For the text-containing cell, return its midpoint in (X, Y) coordinate format. 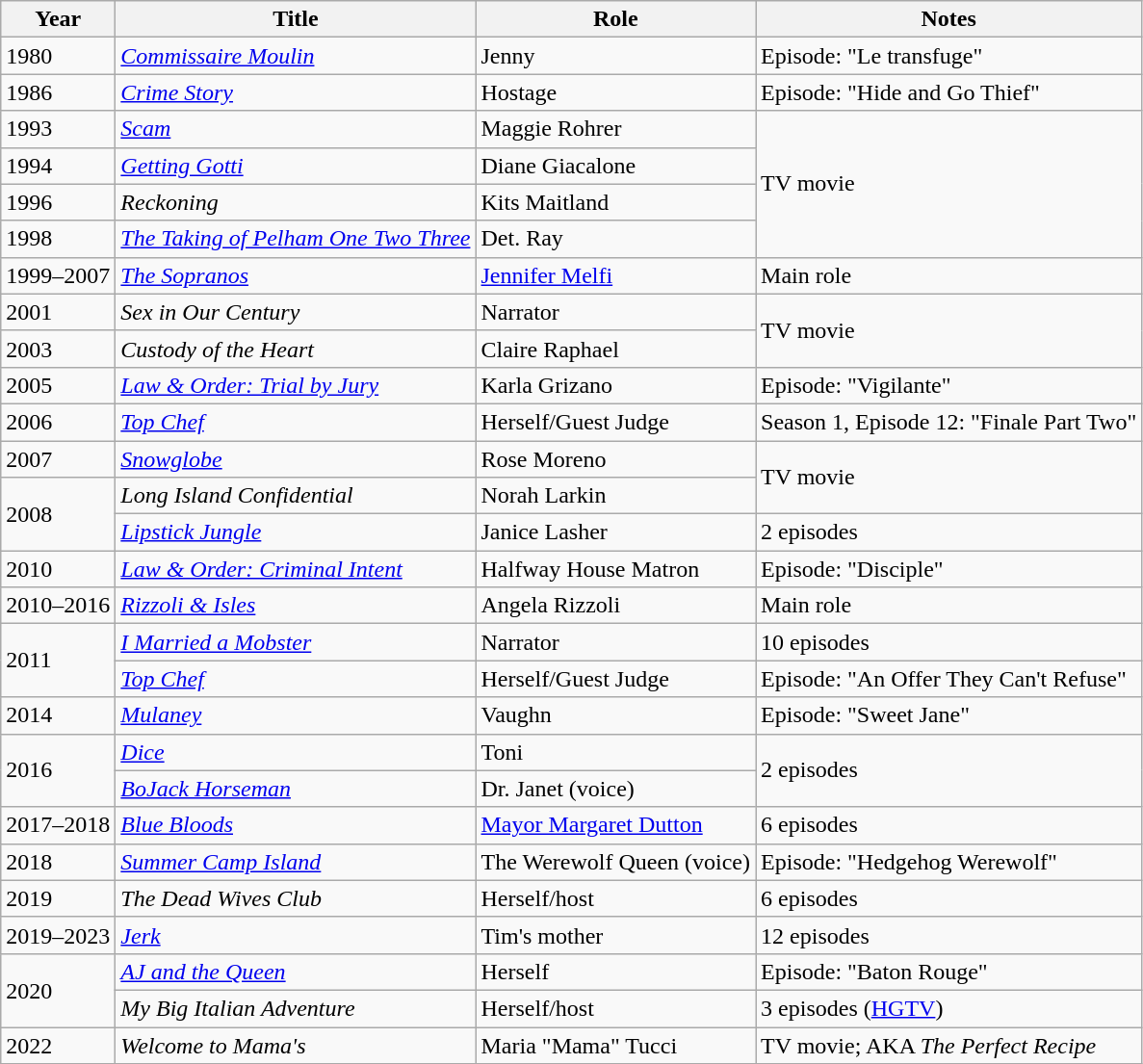
2017–2018 (58, 825)
Angela Rizzoli (616, 606)
Episode: "Vigilante" (949, 385)
2008 (58, 514)
Halfway House Matron (616, 569)
2007 (58, 459)
Jennifer Melfi (616, 275)
Rizzoli & Isles (296, 606)
Norah Larkin (616, 496)
2003 (58, 349)
2010–2016 (58, 606)
2020 (58, 990)
Scam (296, 129)
Det. Ray (616, 239)
2005 (58, 385)
The Sopranos (296, 275)
The Dead Wives Club (296, 898)
Law & Order: Criminal Intent (296, 569)
Claire Raphael (616, 349)
2006 (58, 422)
1980 (58, 56)
Herself (616, 972)
2011 (58, 661)
Toni (616, 752)
Rose Moreno (616, 459)
Episode: "Disciple" (949, 569)
Getting Gotti (296, 166)
1998 (58, 239)
2018 (58, 862)
1996 (58, 202)
2001 (58, 312)
AJ and the Queen (296, 972)
Episode: "Le transfuge" (949, 56)
Episode: "Sweet Jane" (949, 715)
3 episodes (HGTV) (949, 1008)
Title (296, 19)
Mayor Margaret Dutton (616, 825)
Episode: "An Offer They Can't Refuse" (949, 679)
2016 (58, 770)
Commissaire Moulin (296, 56)
1986 (58, 92)
The Taking of Pelham One Two Three (296, 239)
Sex in Our Century (296, 312)
Maggie Rohrer (616, 129)
Episode: "Hide and Go Thief" (949, 92)
Episode: "Baton Rouge" (949, 972)
Notes (949, 19)
2014 (58, 715)
The Werewolf Queen (voice) (616, 862)
Maria "Mama" Tucci (616, 1045)
Mulaney (296, 715)
Law & Order: Trial by Jury (296, 385)
2019–2023 (58, 935)
Crime Story (296, 92)
Vaughn (616, 715)
My Big Italian Adventure (296, 1008)
Lipstick Jungle (296, 532)
1993 (58, 129)
2022 (58, 1045)
1994 (58, 166)
Diane Giacalone (616, 166)
12 episodes (949, 935)
Hostage (616, 92)
Janice Lasher (616, 532)
Dr. Janet (voice) (616, 789)
Custody of the Heart (296, 349)
I Married a Mobster (296, 642)
Jenny (616, 56)
2010 (58, 569)
Welcome to Mama's (296, 1045)
Karla Grizano (616, 385)
Kits Maitland (616, 202)
Blue Bloods (296, 825)
Summer Camp Island (296, 862)
Season 1, Episode 12: "Finale Part Two" (949, 422)
10 episodes (949, 642)
Year (58, 19)
BoJack Horseman (296, 789)
1999–2007 (58, 275)
Tim's mother (616, 935)
Episode: "Hedgehog Werewolf" (949, 862)
Reckoning (296, 202)
2019 (58, 898)
TV movie; AKA The Perfect Recipe (949, 1045)
Jerk (296, 935)
Snowglobe (296, 459)
Dice (296, 752)
Long Island Confidential (296, 496)
Role (616, 19)
